Scan for the cell matching the given text and deliver its [X, Y] coordinate at center. 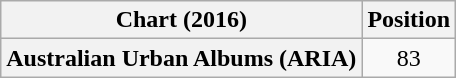
Position [409, 20]
Chart (2016) [182, 20]
Australian Urban Albums (ARIA) [182, 58]
83 [409, 58]
